Locate the cell with the specified text and output its (x, y) center coordinate. 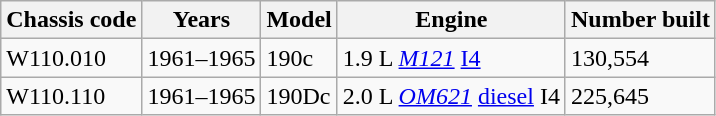
W110.110 (72, 96)
Chassis code (72, 20)
225,645 (640, 96)
Number built (640, 20)
W110.010 (72, 58)
Engine (451, 20)
2.0 L OM621 diesel I4 (451, 96)
190c (299, 58)
130,554 (640, 58)
1.9 L M121 I4 (451, 58)
Years (202, 20)
Model (299, 20)
190Dc (299, 96)
